Extract the (x, y) coordinate from the center of the cell holding the provided text.  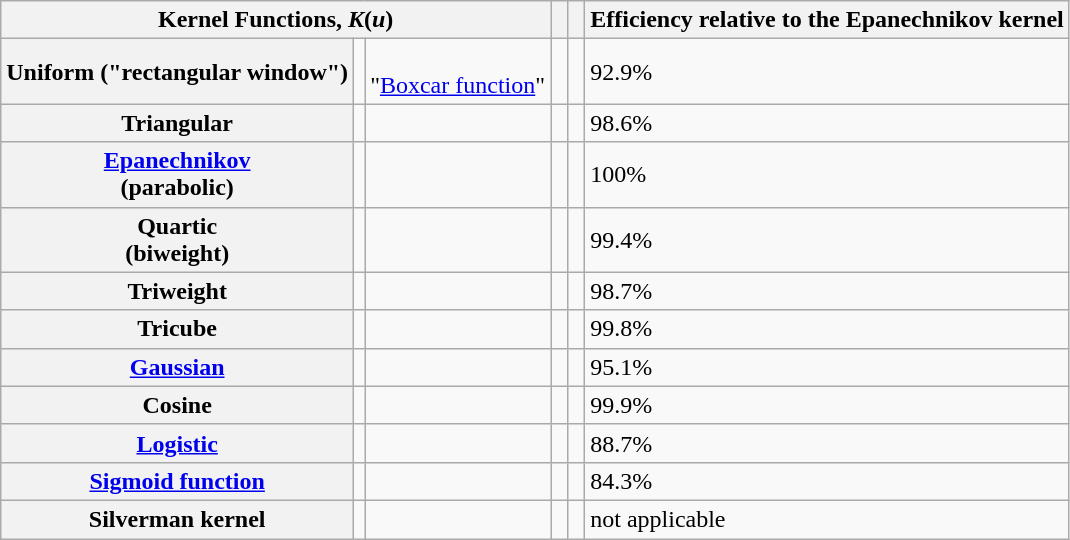
Gaussian (178, 367)
100% (828, 174)
Silverman kernel (178, 519)
Triweight (178, 291)
Epanechnikov(parabolic) (178, 174)
88.7% (828, 443)
Logistic (178, 443)
not applicable (828, 519)
99.4% (828, 240)
99.9% (828, 405)
84.3% (828, 481)
Uniform ("rectangular window") (178, 72)
95.1% (828, 367)
Sigmoid function (178, 481)
92.9% (828, 72)
Cosine (178, 405)
Quartic (biweight) (178, 240)
Tricube (178, 329)
Triangular (178, 123)
"Boxcar function" (458, 72)
98.7% (828, 291)
Kernel Functions, K(u) (276, 20)
98.6% (828, 123)
Efficiency relative to the Epanechnikov kernel (828, 20)
99.8% (828, 329)
